Return (X, Y) of the center of cell containing provided text 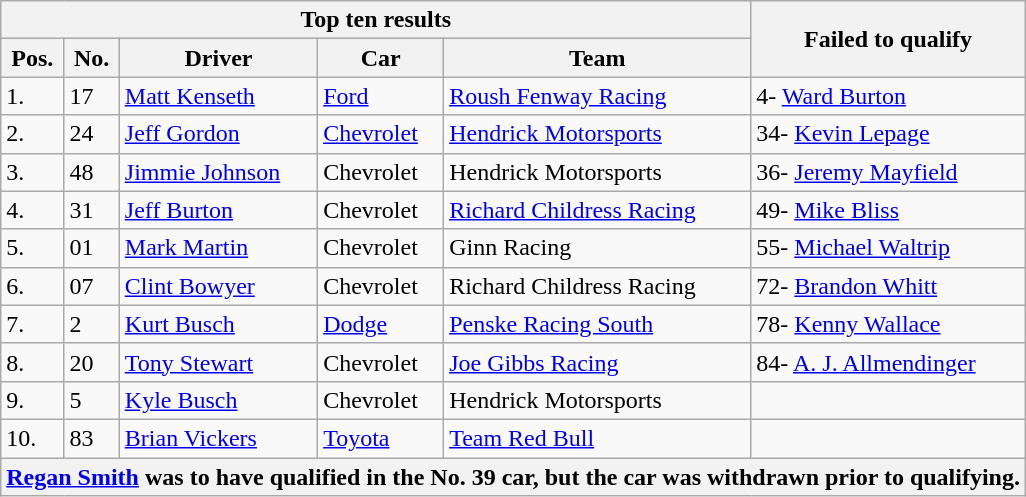
Tony Stewart (218, 362)
36- Jeremy Mayfield (888, 172)
Jeff Burton (218, 210)
2 (92, 324)
Failed to qualify (888, 39)
Dodge (381, 324)
Pos. (32, 58)
3. (32, 172)
34- Kevin Lepage (888, 134)
17 (92, 96)
Team Red Bull (598, 438)
Mark Martin (218, 248)
72- Brandon Whitt (888, 286)
78- Kenny Wallace (888, 324)
5. (32, 248)
2. (32, 134)
83 (92, 438)
Toyota (381, 438)
8. (32, 362)
1. (32, 96)
Matt Kenseth (218, 96)
Kyle Busch (218, 400)
Team (598, 58)
Driver (218, 58)
Regan Smith was to have qualified in the No. 39 car, but the car was withdrawn prior to qualifying. (514, 477)
No. (92, 58)
6. (32, 286)
4. (32, 210)
Clint Bowyer (218, 286)
Top ten results (376, 20)
Ginn Racing (598, 248)
Joe Gibbs Racing (598, 362)
20 (92, 362)
Ford (381, 96)
Brian Vickers (218, 438)
Penske Racing South (598, 324)
Jimmie Johnson (218, 172)
31 (92, 210)
49- Mike Bliss (888, 210)
48 (92, 172)
Jeff Gordon (218, 134)
55- Michael Waltrip (888, 248)
07 (92, 286)
Car (381, 58)
Kurt Busch (218, 324)
4- Ward Burton (888, 96)
01 (92, 248)
7. (32, 324)
84- A. J. Allmendinger (888, 362)
10. (32, 438)
5 (92, 400)
9. (32, 400)
24 (92, 134)
Roush Fenway Racing (598, 96)
